Find where the given text appears and provide that cell's center as (X, Y) coordinate. 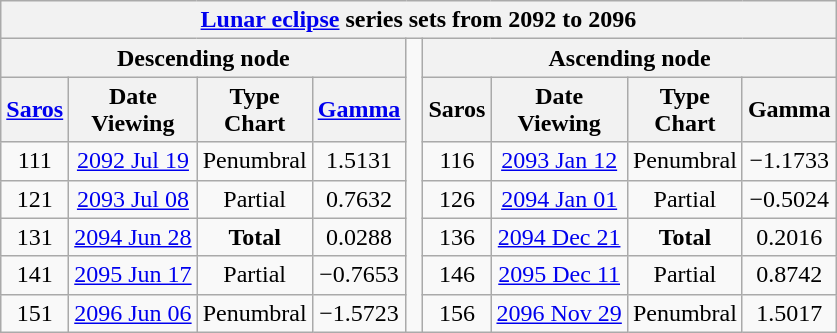
0.0288 (359, 237)
2093 Jan 12 (559, 161)
−1.1733 (789, 161)
146 (457, 275)
Descending node (204, 58)
116 (457, 161)
2094 Dec 21 (559, 237)
0.7632 (359, 199)
2096 Nov 29 (559, 313)
1.5017 (789, 313)
151 (35, 313)
136 (457, 237)
0.8742 (789, 275)
2094 Jun 28 (133, 237)
2095 Jun 17 (133, 275)
131 (35, 237)
Ascending node (630, 58)
1.5131 (359, 161)
Lunar eclipse series sets from 2092 to 2096 (418, 20)
2093 Jul 08 (133, 199)
2096 Jun 06 (133, 313)
2094 Jan 01 (559, 199)
−0.5024 (789, 199)
121 (35, 199)
−0.7653 (359, 275)
0.2016 (789, 237)
2092 Jul 19 (133, 161)
−1.5723 (359, 313)
156 (457, 313)
2095 Dec 11 (559, 275)
126 (457, 199)
141 (35, 275)
111 (35, 161)
